Locate the cell with the specified text and output its (x, y) center coordinate. 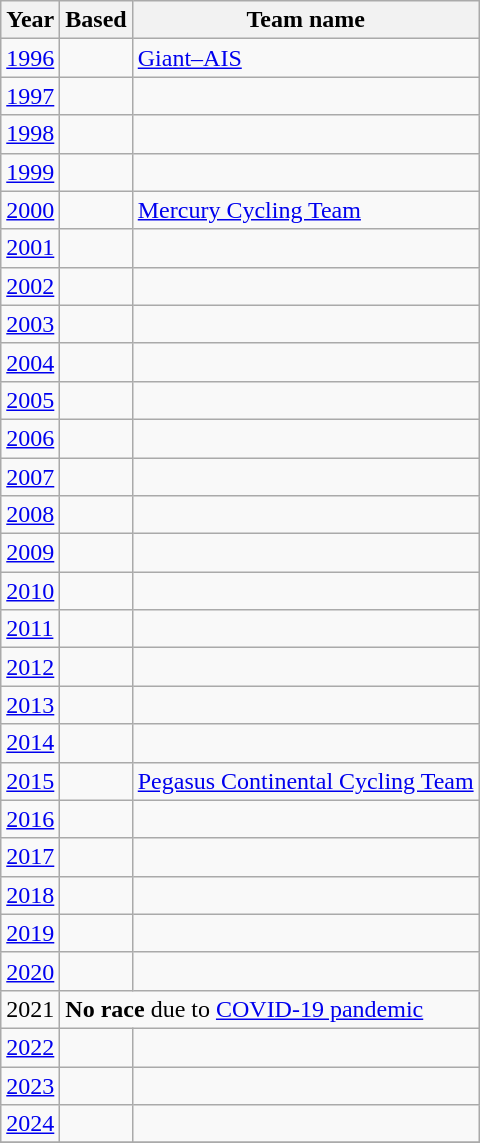
2011 (30, 629)
2010 (30, 591)
2021 (30, 1009)
1996 (30, 58)
2008 (30, 515)
Pegasus Continental Cycling Team (306, 781)
2004 (30, 362)
1997 (30, 96)
2007 (30, 477)
No race due to COVID-19 pandemic (270, 1009)
2015 (30, 781)
2009 (30, 553)
2016 (30, 819)
2024 (30, 1124)
2019 (30, 933)
2023 (30, 1085)
Year (30, 20)
Giant–AIS (306, 58)
2001 (30, 248)
Mercury Cycling Team (306, 210)
Based (96, 20)
2012 (30, 667)
2000 (30, 210)
2005 (30, 400)
2020 (30, 971)
2006 (30, 438)
1998 (30, 134)
1999 (30, 172)
Team name (306, 20)
2018 (30, 895)
2017 (30, 857)
2014 (30, 743)
2003 (30, 324)
2002 (30, 286)
2022 (30, 1047)
2013 (30, 705)
